Find where the given text appears and provide that cell's center as [x, y] coordinate. 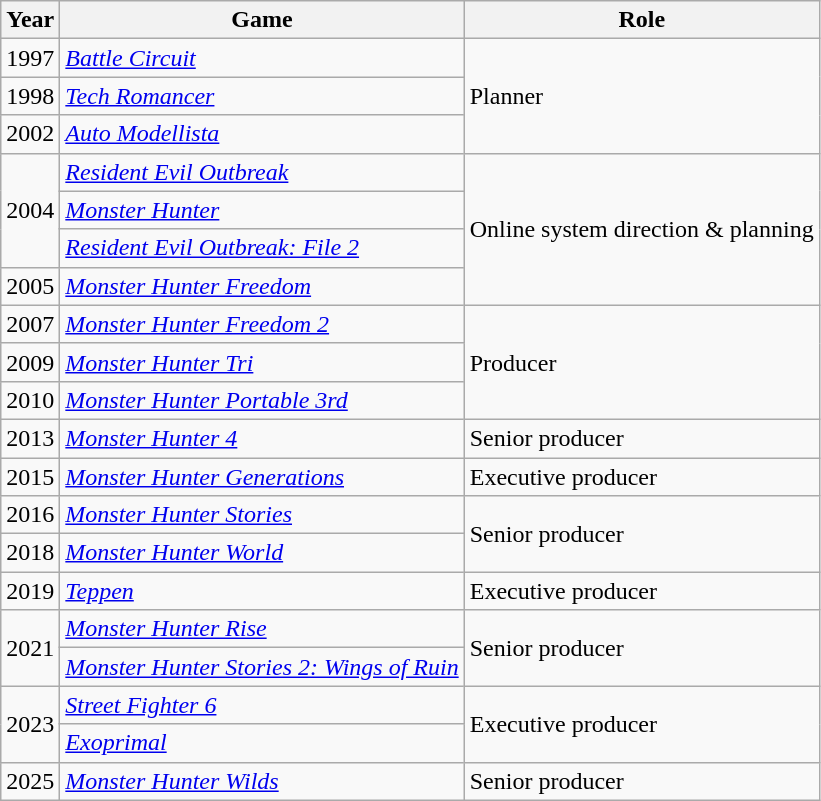
2009 [30, 362]
2019 [30, 591]
2025 [30, 781]
2007 [30, 324]
Monster Hunter 4 [262, 438]
Monster Hunter Portable 3rd [262, 400]
Monster Hunter Freedom [262, 286]
2018 [30, 553]
Monster Hunter Stories 2: Wings of Ruin [262, 667]
Game [262, 20]
Monster Hunter Wilds [262, 781]
Year [30, 20]
Monster Hunter Tri [262, 362]
2002 [30, 134]
Monster Hunter World [262, 553]
2016 [30, 515]
Teppen [262, 591]
Battle Circuit [262, 58]
Online system direction & planning [642, 229]
Monster Hunter Freedom 2 [262, 324]
Monster Hunter Rise [262, 629]
1998 [30, 96]
Producer [642, 362]
2004 [30, 210]
2005 [30, 286]
Role [642, 20]
Monster Hunter Stories [262, 515]
2015 [30, 477]
1997 [30, 58]
Resident Evil Outbreak: File 2 [262, 248]
Planner [642, 96]
2021 [30, 648]
2013 [30, 438]
Tech Romancer [262, 96]
Exoprimal [262, 743]
Monster Hunter [262, 210]
Resident Evil Outbreak [262, 172]
Street Fighter 6 [262, 705]
Monster Hunter Generations [262, 477]
2023 [30, 724]
Auto Modellista [262, 134]
2010 [30, 400]
